Scan for the cell matching the given text and deliver its (x, y) coordinate at center. 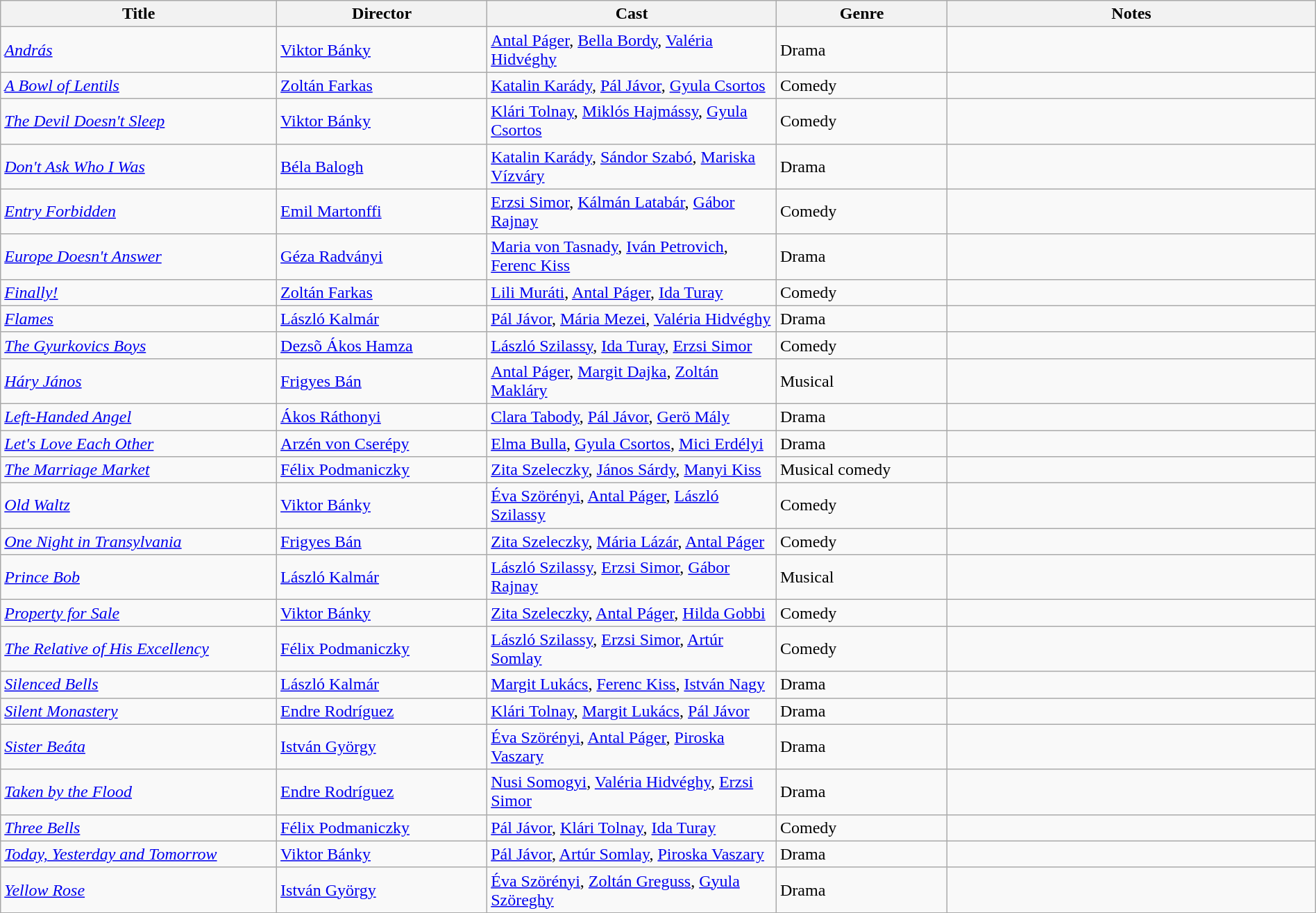
Béla Balogh (382, 167)
Ákos Ráthonyi (382, 417)
Don't Ask Who I Was (139, 167)
Éva Szörényi, Antal Páger, László Szilassy (632, 505)
Pál Jávor, Klári Tolnay, Ida Turay (632, 828)
Today, Yesterday and Tomorrow (139, 854)
Antal Páger, Margit Dajka, Zoltán Makláry (632, 380)
Pál Jávor, Artúr Somlay, Piroska Vaszary (632, 854)
Finally! (139, 292)
Genre (861, 14)
Emil Martonffi (382, 211)
Prince Bob (139, 578)
Zita Szeleczky, Mária Lázár, Antal Páger (632, 542)
Sister Beáta (139, 747)
Entry Forbidden (139, 211)
Cast (632, 14)
The Marriage Market (139, 470)
Lili Muráti, Antal Páger, Ida Turay (632, 292)
Nusi Somogyi, Valéria Hidvéghy, Erzsi Simor (632, 791)
Musical comedy (861, 470)
Katalin Karády, Sándor Szabó, Mariska Vízváry (632, 167)
Silent Monastery (139, 711)
Margit Lukács, Ferenc Kiss, István Nagy (632, 685)
The Devil Doesn't Sleep (139, 121)
László Szilassy, Erzsi Simor, Artúr Somlay (632, 648)
Háry János (139, 380)
Taken by the Flood (139, 791)
Éva Szörényi, Zoltán Greguss, Gyula Szöreghy (632, 890)
László Szilassy, Ida Turay, Erzsi Simor (632, 345)
Éva Szörényi, Antal Páger, Piroska Vaszary (632, 747)
Zita Szeleczky, János Sárdy, Manyi Kiss (632, 470)
Europe Doesn't Answer (139, 257)
Erzsi Simor, Kálmán Latabár, Gábor Rajnay (632, 211)
Notes (1131, 14)
Klári Tolnay, Margit Lukács, Pál Jávor (632, 711)
Klári Tolnay, Miklós Hajmássy, Gyula Csortos (632, 121)
One Night in Transylvania (139, 542)
Property for Sale (139, 613)
Dezsõ Ákos Hamza (382, 345)
Silenced Bells (139, 685)
The Gyurkovics Boys (139, 345)
Katalin Karády, Pál Jávor, Gyula Csortos (632, 85)
Left-Handed Angel (139, 417)
Let's Love Each Other (139, 444)
András (139, 50)
Title (139, 14)
Zita Szeleczky, Antal Páger, Hilda Gobbi (632, 613)
Three Bells (139, 828)
Flames (139, 319)
Maria von Tasnady, Iván Petrovich, Ferenc Kiss (632, 257)
Yellow Rose (139, 890)
Géza Radványi (382, 257)
Elma Bulla, Gyula Csortos, Mici Erdélyi (632, 444)
Clara Tabody, Pál Jávor, Gerö Mály (632, 417)
Antal Páger, Bella Bordy, Valéria Hidvéghy (632, 50)
Old Waltz (139, 505)
The Relative of His Excellency (139, 648)
Director (382, 14)
Pál Jávor, Mária Mezei, Valéria Hidvéghy (632, 319)
László Szilassy, Erzsi Simor, Gábor Rajnay (632, 578)
Arzén von Cserépy (382, 444)
A Bowl of Lentils (139, 85)
